Return [x, y] of the center of cell containing provided text 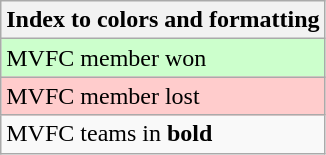
MVFC member lost [163, 96]
MVFC teams in bold [163, 134]
MVFC member won [163, 58]
Index to colors and formatting [163, 20]
